Locate the cell with the specified text and output its (X, Y) center coordinate. 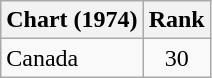
30 (176, 58)
Canada (72, 58)
Chart (1974) (72, 20)
Rank (176, 20)
